For the text-containing cell, return its midpoint in [x, y] coordinate format. 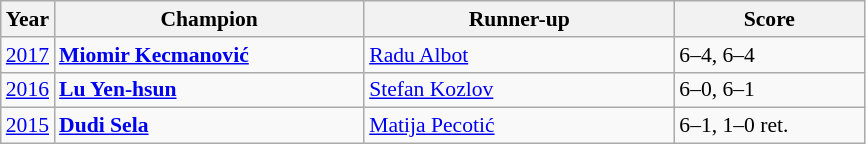
Miomir Kecmanović [209, 55]
Dudi Sela [209, 126]
Year [28, 19]
Runner-up [519, 19]
2015 [28, 126]
Stefan Kozlov [519, 90]
Score [769, 19]
Radu Albot [519, 55]
6–4, 6–4 [769, 55]
Matija Pecotić [519, 126]
2017 [28, 55]
2016 [28, 90]
Lu Yen-hsun [209, 90]
6–1, 1–0 ret. [769, 126]
Champion [209, 19]
6–0, 6–1 [769, 90]
